Find where the given text appears and provide that cell's center as (X, Y) coordinate. 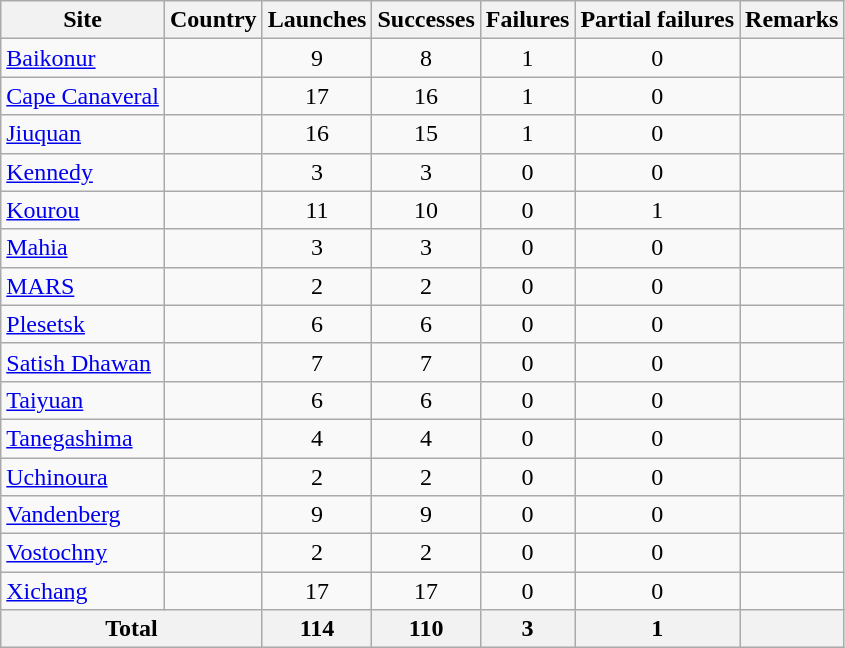
15 (426, 134)
Plesetsk (83, 324)
Vostochny (83, 553)
114 (317, 629)
MARS (83, 286)
10 (426, 210)
110 (426, 629)
8 (426, 58)
Total (132, 629)
Cape Canaveral (83, 96)
Mahia (83, 248)
Failures (528, 20)
Xichang (83, 591)
Satish Dhawan (83, 362)
Uchinoura (83, 477)
11 (317, 210)
Baikonur (83, 58)
Vandenberg (83, 515)
Partial failures (658, 20)
Country (213, 20)
Tanegashima (83, 438)
Kennedy (83, 172)
Successes (426, 20)
Kourou (83, 210)
Site (83, 20)
Jiuquan (83, 134)
Remarks (792, 20)
Taiyuan (83, 400)
Launches (317, 20)
